Capture the cell that displays the provided text and extract its [x, y] central coordinate. 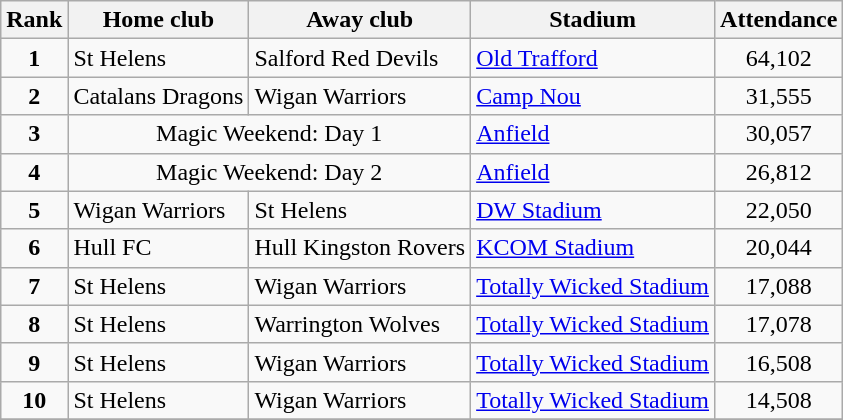
17,088 [779, 286]
4 [34, 172]
14,508 [779, 400]
31,555 [779, 96]
Stadium [593, 20]
Attendance [779, 20]
20,044 [779, 248]
Hull FC [158, 248]
8 [34, 324]
16,508 [779, 362]
22,050 [779, 210]
Salford Red Devils [360, 58]
DW Stadium [593, 210]
9 [34, 362]
64,102 [779, 58]
Away club [360, 20]
Camp Nou [593, 96]
KCOM Stadium [593, 248]
Catalans Dragons [158, 96]
Rank [34, 20]
7 [34, 286]
Home club [158, 20]
Hull Kingston Rovers [360, 248]
6 [34, 248]
1 [34, 58]
5 [34, 210]
2 [34, 96]
30,057 [779, 134]
17,078 [779, 324]
10 [34, 400]
Warrington Wolves [360, 324]
Old Trafford [593, 58]
26,812 [779, 172]
3 [34, 134]
Magic Weekend: Day 1 [270, 134]
Magic Weekend: Day 2 [270, 172]
